Return the (x, y) coordinate for the center point of the cell that contains the specified text.  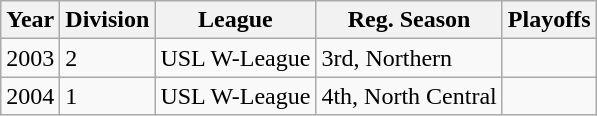
Playoffs (549, 20)
4th, North Central (409, 96)
2003 (30, 58)
Year (30, 20)
2 (108, 58)
Reg. Season (409, 20)
2004 (30, 96)
League (236, 20)
1 (108, 96)
Division (108, 20)
3rd, Northern (409, 58)
